Extract the (X, Y) coordinate from the center of the cell holding the provided text.  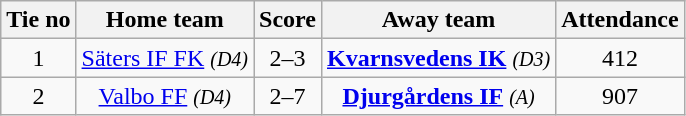
907 (620, 96)
Djurgårdens IF (A) (438, 96)
2–3 (288, 58)
Attendance (620, 20)
Tie no (38, 20)
Kvarnsvedens IK (D3) (438, 58)
Säters IF FK (D4) (164, 58)
Home team (164, 20)
2 (38, 96)
Away team (438, 20)
2–7 (288, 96)
412 (620, 58)
Valbo FF (D4) (164, 96)
Score (288, 20)
1 (38, 58)
